Capture the cell that displays the provided text and extract its [X, Y] central coordinate. 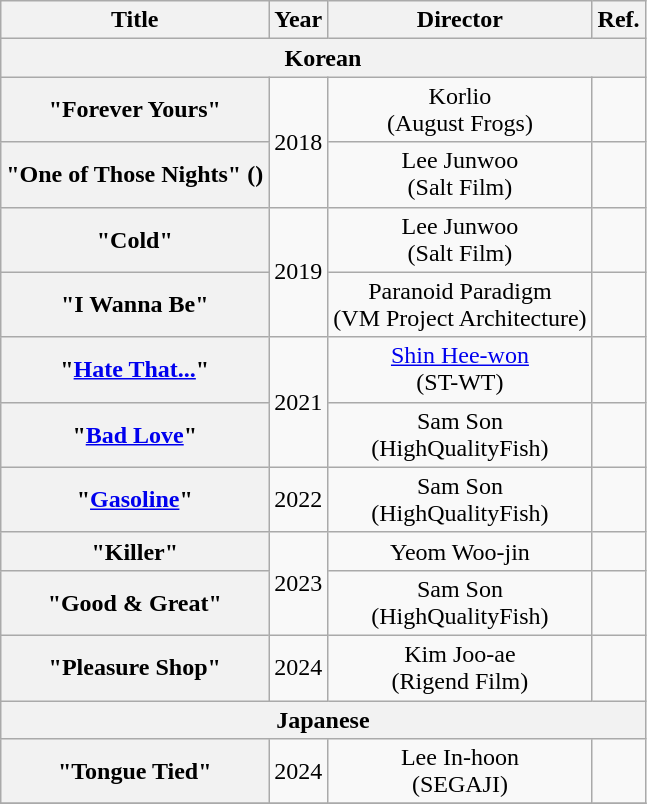
Year [298, 20]
"Tongue Tied" [135, 772]
"One of Those Nights" () [135, 174]
Korean [323, 58]
Lee In-hoon(SEGAJI) [460, 772]
Ref. [618, 20]
"Forever Yours" [135, 110]
"Cold" [135, 240]
Director [460, 20]
"Bad Love" [135, 434]
"Killer" [135, 551]
Korlio (August Frogs) [460, 110]
Shin Hee-won(ST-WT) [460, 370]
2019 [298, 272]
2021 [298, 402]
2018 [298, 142]
"I Wanna Be" [135, 304]
Japanese [323, 719]
Kim Joo-ae(Rigend Film) [460, 668]
Yeom Woo-jin [460, 551]
"Gasoline" [135, 500]
"Pleasure Shop" [135, 668]
"Good & Great" [135, 602]
"Hate That..." [135, 370]
Paranoid Paradigm (VM Project Architecture) [460, 304]
Title [135, 20]
2022 [298, 500]
2023 [298, 584]
